Output the (X, Y) coordinate of the center of the cell containing the given text.  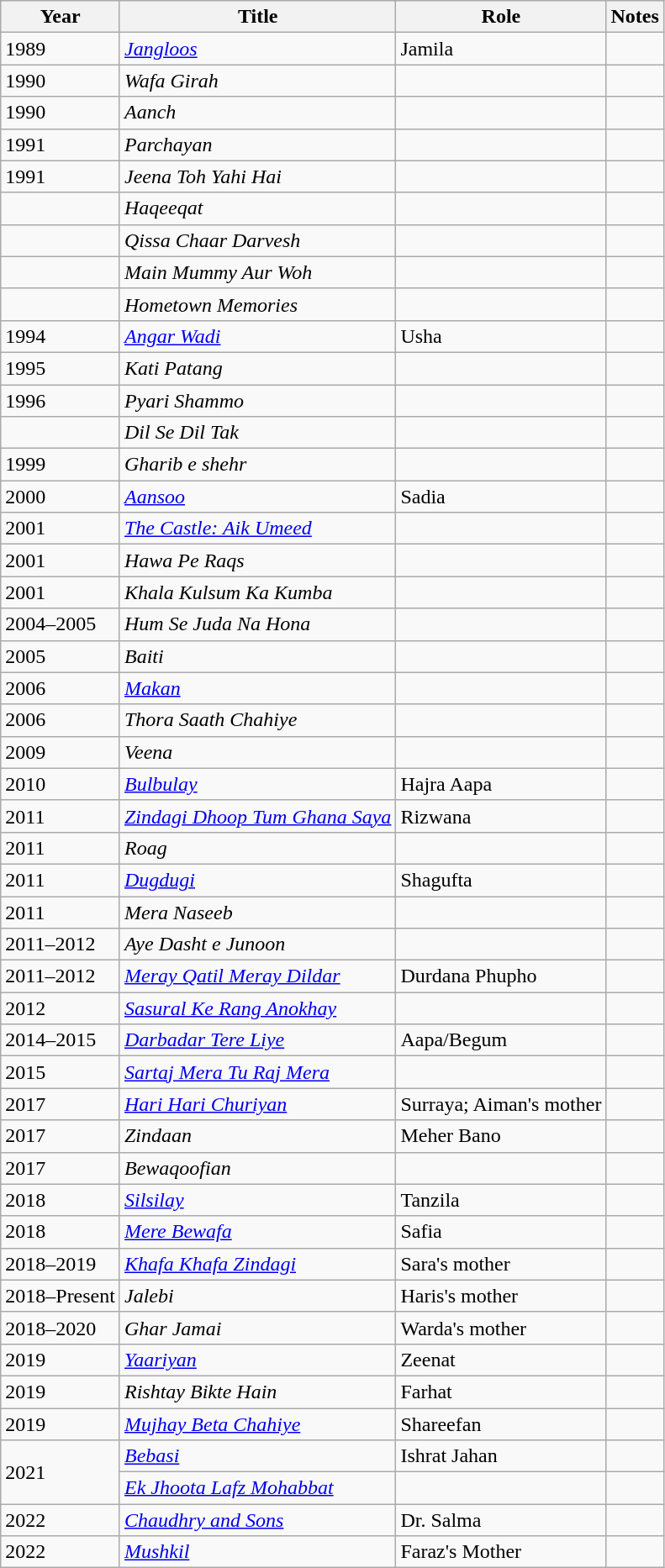
2014–2015 (61, 1040)
2000 (61, 497)
Safia (501, 1232)
Angar Wadi (257, 336)
Baiti (257, 656)
Jangloos (257, 49)
Aapa/Begum (501, 1040)
Meher Bano (501, 1136)
Dr. Salma (501, 1520)
Darbadar Tere Liye (257, 1040)
2010 (61, 784)
2015 (61, 1072)
Zeenat (501, 1360)
1996 (61, 401)
Veena (257, 752)
2009 (61, 752)
1994 (61, 336)
Chaudhry and Sons (257, 1520)
Hometown Memories (257, 304)
Hum Se Juda Na Hona (257, 624)
Usha (501, 336)
1999 (61, 465)
Hari Hari Churiyan (257, 1104)
Haqeeqat (257, 208)
1995 (61, 368)
Rishtay Bikte Hain (257, 1392)
Makan (257, 688)
Aansoo (257, 497)
Hajra Aapa (501, 784)
Jalebi (257, 1296)
Hawa Pe Raqs (257, 560)
Bewaqoofian (257, 1168)
2004–2005 (61, 624)
Silsilay (257, 1200)
Main Mummy Aur Woh (257, 272)
The Castle: Aik Umeed (257, 529)
Title (257, 17)
Sasural Ke Rang Anokhay (257, 1008)
Aanch (257, 113)
Yaariyan (257, 1360)
Year (61, 17)
Gharib e shehr (257, 465)
Shareefan (501, 1424)
Haris's mother (501, 1296)
Warda's mother (501, 1328)
2018–2020 (61, 1328)
Jamila (501, 49)
Jeena Toh Yahi Hai (257, 176)
Sadia (501, 497)
Rizwana (501, 816)
2021 (61, 1472)
Thora Saath Chahiye (257, 720)
Khafa Khafa Zindagi (257, 1264)
Tanzila (501, 1200)
Bebasi (257, 1456)
2005 (61, 656)
2012 (61, 1008)
Dugdugi (257, 880)
Role (501, 17)
Sartaj Mera Tu Raj Mera (257, 1072)
Qissa Chaar Darvesh (257, 240)
Kati Patang (257, 368)
Wafa Girah (257, 81)
Sara's mother (501, 1264)
Roag (257, 848)
Ishrat Jahan (501, 1456)
Bulbulay (257, 784)
Pyari Shammo (257, 401)
Durdana Phupho (501, 976)
Parchayan (257, 145)
Shagufta (501, 880)
2018–2019 (61, 1264)
Aye Dasht e Junoon (257, 944)
Faraz's Mother (501, 1552)
1989 (61, 49)
Ghar Jamai (257, 1328)
Mere Bewafa (257, 1232)
Mushkil (257, 1552)
Meray Qatil Meray Dildar (257, 976)
Ek Jhoota Lafz Mohabbat (257, 1488)
Farhat (501, 1392)
Zindagi Dhoop Tum Ghana Saya (257, 816)
Mujhay Beta Chahiye (257, 1424)
Surraya; Aiman's mother (501, 1104)
Zindaan (257, 1136)
Dil Se Dil Tak (257, 433)
2018–Present (61, 1296)
Mera Naseeb (257, 912)
Khala Kulsum Ka Kumba (257, 592)
Notes (635, 17)
